Return [x, y] of the center of cell containing provided text 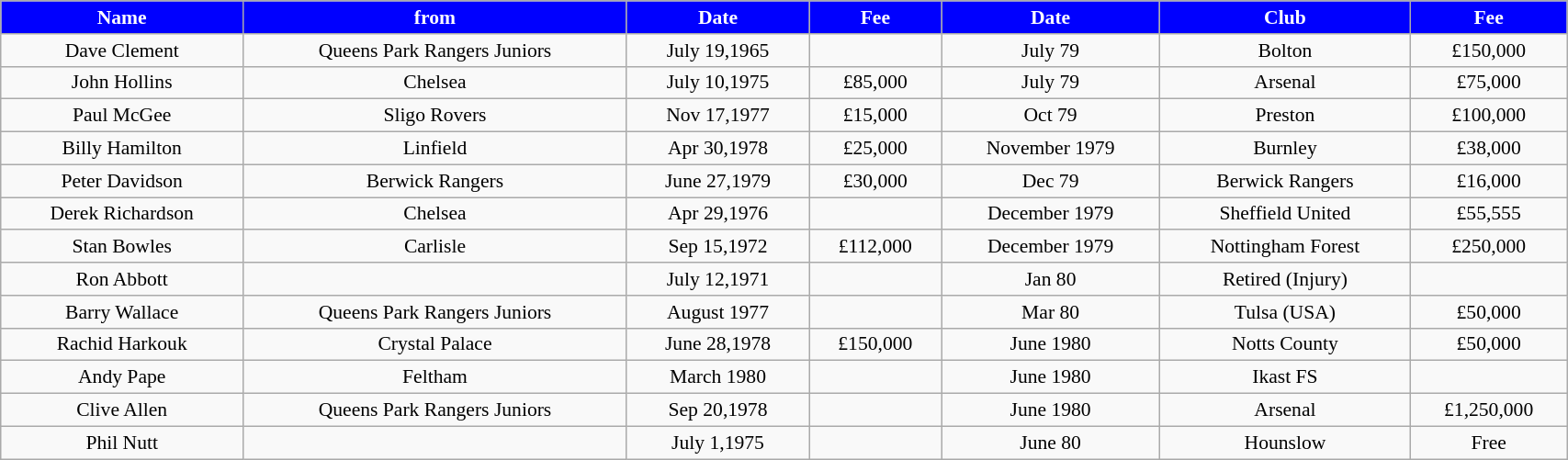
£16,000 [1489, 181]
July 1,1975 [717, 443]
Rachid Harkouk [122, 344]
Ikast FS [1284, 377]
Billy Hamilton [122, 149]
July 12,1971 [717, 279]
Jan 80 [1051, 279]
Barry Wallace [122, 312]
Mar 80 [1051, 312]
£1,250,000 [1489, 410]
from [435, 17]
Linfield [435, 149]
Bolton [1284, 50]
Nov 17,1977 [717, 116]
July 19,1965 [717, 50]
£75,000 [1489, 83]
Nottingham Forest [1284, 247]
John Hollins [122, 83]
Phil Nutt [122, 443]
Free [1489, 443]
Club [1284, 17]
Dave Clement [122, 50]
Carlisle [435, 247]
Oct 79 [1051, 116]
June 28,1978 [717, 344]
Ron Abbott [122, 279]
Paul McGee [122, 116]
Apr 29,1976 [717, 214]
Notts County [1284, 344]
Clive Allen [122, 410]
Preston [1284, 116]
Tulsa (USA) [1284, 312]
Dec 79 [1051, 181]
June 27,1979 [717, 181]
£55,555 [1489, 214]
Crystal Palace [435, 344]
Andy Pape [122, 377]
Stan Bowles [122, 247]
£38,000 [1489, 149]
Name [122, 17]
Feltham [435, 377]
August 1977 [717, 312]
November 1979 [1051, 149]
£15,000 [875, 116]
£112,000 [875, 247]
Retired (Injury) [1284, 279]
Hounslow [1284, 443]
Sheffield United [1284, 214]
£250,000 [1489, 247]
Peter Davidson [122, 181]
Burnley [1284, 149]
Sep 20,1978 [717, 410]
March 1980 [717, 377]
Sligo Rovers [435, 116]
£25,000 [875, 149]
£30,000 [875, 181]
£85,000 [875, 83]
July 10,1975 [717, 83]
Derek Richardson [122, 214]
£100,000 [1489, 116]
June 80 [1051, 443]
Apr 30,1978 [717, 149]
Sep 15,1972 [717, 247]
